Output the (x, y) coordinate of the center of the cell containing the given text.  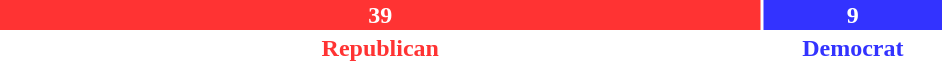
9 (853, 15)
39 (380, 15)
